Find where the given text appears and provide that cell's center as (x, y) coordinate. 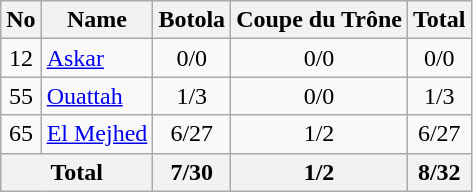
12 (21, 58)
7/30 (192, 172)
Name (97, 20)
No (21, 20)
Ouattah (97, 96)
El Mejhed (97, 134)
65 (21, 134)
Botola (192, 20)
Coupe du Trône (320, 20)
Askar (97, 58)
55 (21, 96)
8/32 (439, 172)
